Identify which cell holds the provided text, then report its (X, Y) central coordinate. 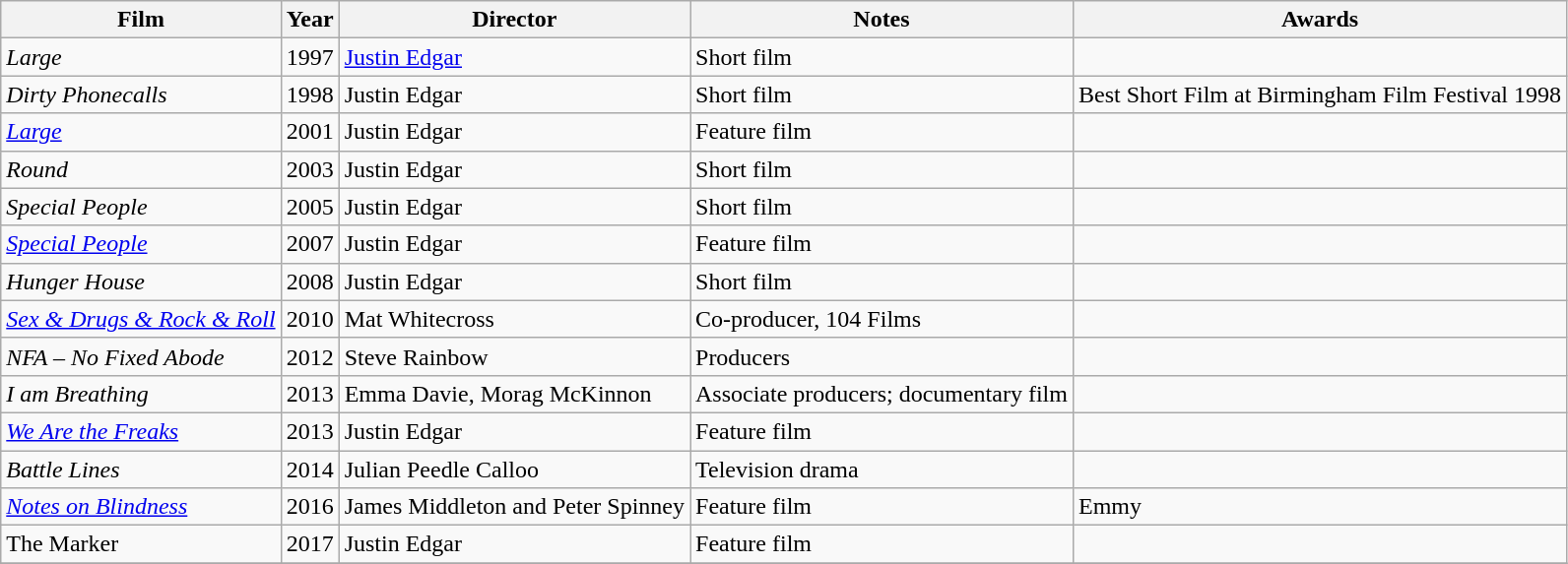
The Marker (141, 544)
2014 (309, 470)
Associate producers; documentary film (881, 394)
Emmy (1320, 507)
2008 (309, 282)
2007 (309, 244)
Battle Lines (141, 470)
Co-producer, 104 Films (881, 319)
Producers (881, 356)
NFA – No Fixed Abode (141, 356)
Mat Whitecross (514, 319)
1998 (309, 94)
Awards (1320, 20)
Film (141, 20)
2010 (309, 319)
1997 (309, 57)
Dirty Phonecalls (141, 94)
2001 (309, 132)
2017 (309, 544)
Julian Peedle Calloo (514, 470)
Year (309, 20)
Notes on Blindness (141, 507)
Hunger House (141, 282)
Emma Davie, Morag McKinnon (514, 394)
Best Short Film at Birmingham Film Festival 1998 (1320, 94)
2005 (309, 207)
2016 (309, 507)
James Middleton and Peter Spinney (514, 507)
Round (141, 169)
Television drama (881, 470)
Director (514, 20)
2012 (309, 356)
Notes (881, 20)
I am Breathing (141, 394)
We Are the Freaks (141, 431)
2003 (309, 169)
Steve Rainbow (514, 356)
Sex & Drugs & Rock & Roll (141, 319)
